Locate the cell with the specified text and output its (X, Y) center coordinate. 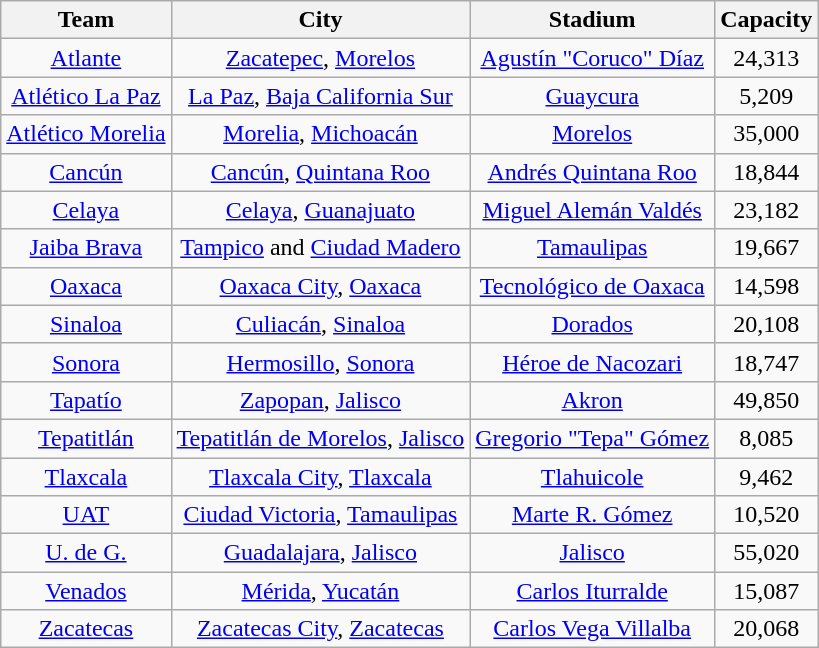
Agustín "Coruco" Díaz (592, 58)
9,462 (766, 477)
Zacatecas (86, 629)
Oaxaca City, Oaxaca (320, 286)
Zapopan, Jalisco (320, 400)
Sonora (86, 362)
Guaycura (592, 96)
Atlante (86, 58)
Tampico and Ciudad Madero (320, 248)
Culiacán, Sinaloa (320, 324)
18,747 (766, 362)
Sinaloa (86, 324)
23,182 (766, 210)
Stadium (592, 20)
24,313 (766, 58)
Carlos Iturralde (592, 591)
Morelia, Michoacán (320, 134)
Tapatío (86, 400)
Atlético La Paz (86, 96)
Celaya, Guanajuato (320, 210)
Miguel Alemán Valdés (592, 210)
Andrés Quintana Roo (592, 172)
10,520 (766, 515)
Guadalajara, Jalisco (320, 553)
Tepatitlán (86, 438)
Héroe de Nacozari (592, 362)
Jaiba Brava (86, 248)
Celaya (86, 210)
Dorados (592, 324)
15,087 (766, 591)
Tamaulipas (592, 248)
55,020 (766, 553)
Tlahuicole (592, 477)
Zacatecas City, Zacatecas (320, 629)
Marte R. Gómez (592, 515)
Capacity (766, 20)
Tlaxcala (86, 477)
20,108 (766, 324)
Venados (86, 591)
8,085 (766, 438)
Carlos Vega Villalba (592, 629)
City (320, 20)
Akron (592, 400)
14,598 (766, 286)
Tecnológico de Oaxaca (592, 286)
Team (86, 20)
Mérida, Yucatán (320, 591)
Gregorio "Tepa" Gómez (592, 438)
Hermosillo, Sonora (320, 362)
UAT (86, 515)
19,667 (766, 248)
Morelos (592, 134)
18,844 (766, 172)
49,850 (766, 400)
Tlaxcala City, Tlaxcala (320, 477)
Zacatepec, Morelos (320, 58)
Cancún (86, 172)
Tepatitlán de Morelos, Jalisco (320, 438)
20,068 (766, 629)
Ciudad Victoria, Tamaulipas (320, 515)
Atlético Morelia (86, 134)
U. de G. (86, 553)
Jalisco (592, 553)
35,000 (766, 134)
Cancún, Quintana Roo (320, 172)
Oaxaca (86, 286)
La Paz, Baja California Sur (320, 96)
5,209 (766, 96)
